Find where the given text appears and provide that cell's center as [X, Y] coordinate. 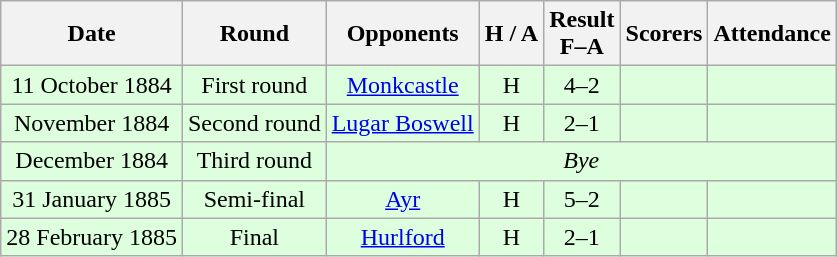
Opponents [402, 34]
Final [254, 237]
First round [254, 85]
ResultF–A [582, 34]
Hurlford [402, 237]
Monkcastle [402, 85]
Lugar Boswell [402, 123]
Round [254, 34]
31 January 1885 [92, 199]
Bye [581, 161]
11 October 1884 [92, 85]
December 1884 [92, 161]
Semi-final [254, 199]
H / A [511, 34]
Third round [254, 161]
Scorers [664, 34]
Attendance [772, 34]
4–2 [582, 85]
Ayr [402, 199]
Date [92, 34]
Second round [254, 123]
28 February 1885 [92, 237]
5–2 [582, 199]
November 1884 [92, 123]
